Locate the cell with the specified text and output its [X, Y] center coordinate. 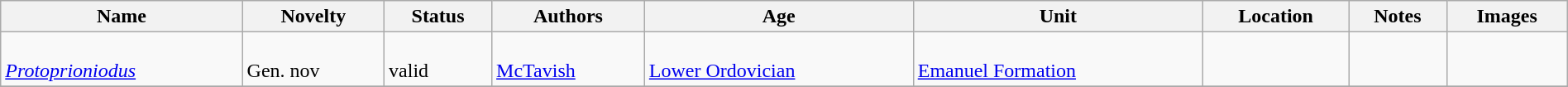
Age [779, 17]
valid [438, 60]
Name [122, 17]
McTavish [569, 60]
Unit [1058, 17]
Status [438, 17]
Authors [569, 17]
Novelty [313, 17]
Notes [1398, 17]
Location [1276, 17]
Emanuel Formation [1058, 60]
Protoprioniodus [122, 60]
Images [1507, 17]
Lower Ordovician [779, 60]
Gen. nov [313, 60]
